Provide the (X, Y) coordinate of the cell's center where the given text is located.  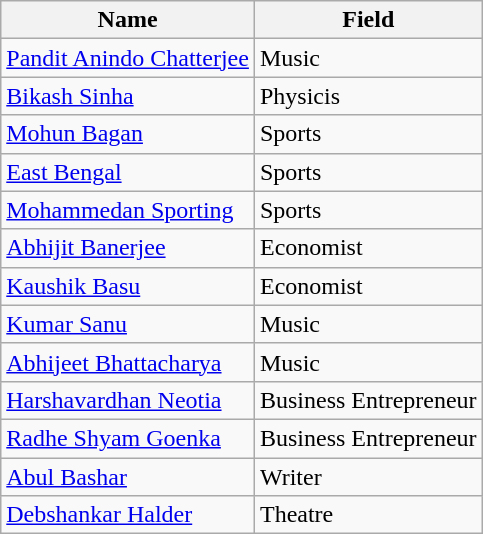
Theatre (368, 515)
Abul Bashar (128, 477)
Debshankar Halder (128, 515)
Radhe Shyam Goenka (128, 438)
Kumar Sanu (128, 324)
Pandit Anindo Chatterjee (128, 58)
Harshavardhan Neotia (128, 400)
Kaushik Basu (128, 286)
Mohun Bagan (128, 134)
Writer (368, 477)
Mohammedan Sporting (128, 210)
Name (128, 20)
Field (368, 20)
East Bengal (128, 172)
Abhijit Banerjee (128, 248)
Physicis (368, 96)
Bikash Sinha (128, 96)
Abhijeet Bhattacharya (128, 362)
